For the text-containing cell, return its midpoint in [X, Y] coordinate format. 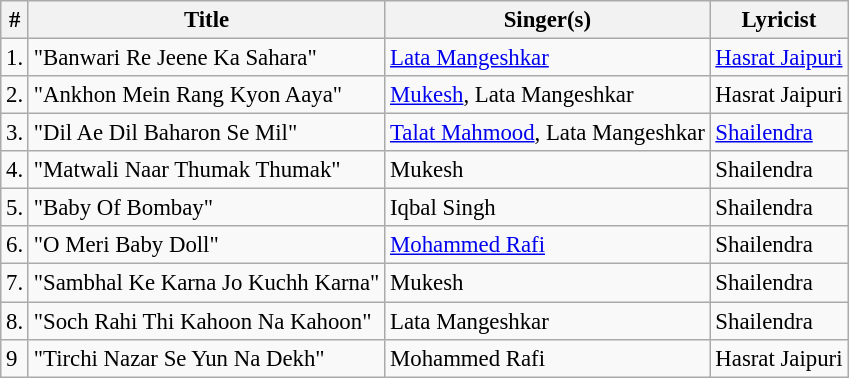
"Matwali Naar Thumak Thumak" [206, 170]
8. [15, 321]
Talat Mahmood, Lata Mangeshkar [548, 133]
4. [15, 170]
"Dil Ae Dil Baharon Se Mil" [206, 133]
6. [15, 245]
"Soch Rahi Thi Kahoon Na Kahoon" [206, 321]
"Tirchi Nazar Se Yun Na Dekh" [206, 358]
7. [15, 283]
Lyricist [779, 20]
1. [15, 58]
"O Meri Baby Doll" [206, 245]
Mukesh, Lata Mangeshkar [548, 95]
5. [15, 208]
Iqbal Singh [548, 208]
# [15, 20]
"Banwari Re Jeene Ka Sahara" [206, 58]
"Sambhal Ke Karna Jo Kuchh Karna" [206, 283]
"Ankhon Mein Rang Kyon Aaya" [206, 95]
Singer(s) [548, 20]
Title [206, 20]
2. [15, 95]
9 [15, 358]
"Baby Of Bombay" [206, 208]
3. [15, 133]
